Scan for the cell matching the given text and deliver its [X, Y] coordinate at center. 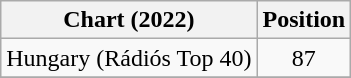
Chart (2022) [129, 20]
Position [304, 20]
87 [304, 58]
Hungary (Rádiós Top 40) [129, 58]
